Extract the (x, y) coordinate from the center of the cell holding the provided text.  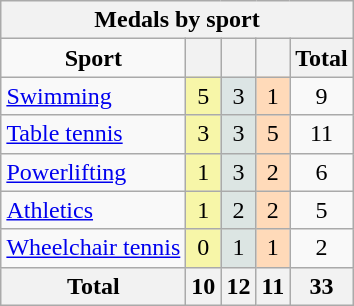
Table tennis (94, 134)
Medals by sport (177, 20)
Wheelchair tennis (94, 248)
0 (204, 248)
33 (322, 286)
Athletics (94, 210)
10 (204, 286)
6 (322, 172)
12 (238, 286)
Swimming (94, 96)
Sport (94, 58)
Powerlifting (94, 172)
9 (322, 96)
